Provide the [X, Y] coordinate of the cell's center where the given text is located.  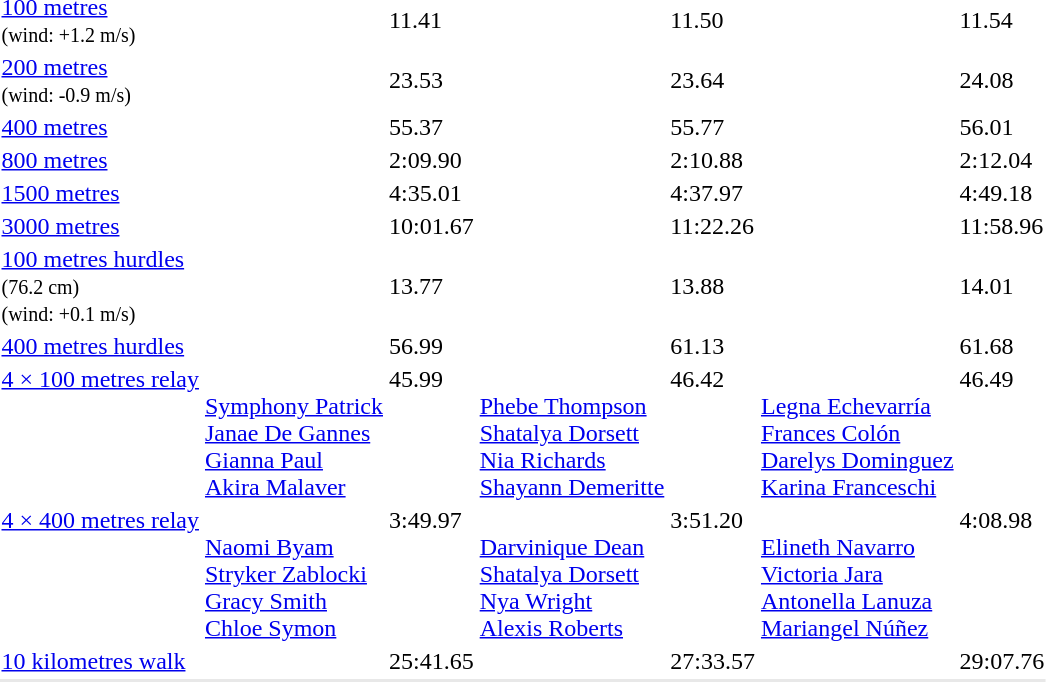
2:10.88 [713, 160]
Phebe ThompsonShatalya DorsettNia RichardsShayann Demeritte [572, 433]
55.37 [431, 127]
4:49.18 [1002, 193]
Naomi ByamStryker ZablockiGracy SmithChloe Symon [294, 574]
Symphony PatrickJanae De GannesGianna PaulAkira Malaver [294, 433]
10 kilometres walk [100, 661]
1500 metres [100, 193]
27:33.57 [713, 661]
4:35.01 [431, 193]
3:49.97 [431, 574]
4:37.97 [713, 193]
56.99 [431, 346]
46.42 [713, 433]
24.08 [1002, 80]
Darvinique DeanShatalya DorsettNya WrightAlexis Roberts [572, 574]
200 metres(wind: -0.9 m/s) [100, 80]
45.99 [431, 433]
10:01.67 [431, 226]
11:22.26 [713, 226]
11:58.96 [1002, 226]
46.49 [1002, 433]
4:08.98 [1002, 574]
14.01 [1002, 286]
3000 metres [100, 226]
2:09.90 [431, 160]
23.53 [431, 80]
Legna EchevarríaFrances ColónDarelys DominguezKarina Franceschi [857, 433]
Elineth NavarroVictoria JaraAntonella LanuzaMariangel Núñez [857, 574]
55.77 [713, 127]
800 metres [100, 160]
25:41.65 [431, 661]
29:07.76 [1002, 661]
4 × 400 metres relay [100, 574]
23.64 [713, 80]
13.77 [431, 286]
400 metres [100, 127]
400 metres hurdles [100, 346]
4 × 100 metres relay [100, 433]
100 metres hurdles(76.2 cm)(wind: +0.1 m/s) [100, 286]
61.13 [713, 346]
56.01 [1002, 127]
2:12.04 [1002, 160]
13.88 [713, 286]
3:51.20 [713, 574]
61.68 [1002, 346]
